Provide the [x, y] coordinate of the cell's center where the given text is located.  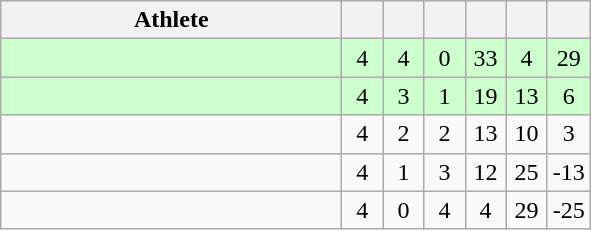
25 [526, 172]
-25 [568, 210]
19 [486, 96]
-13 [568, 172]
10 [526, 134]
6 [568, 96]
Athlete [172, 20]
12 [486, 172]
33 [486, 58]
